Search for the cell housing the specified text and yield its [X, Y] center coordinate. 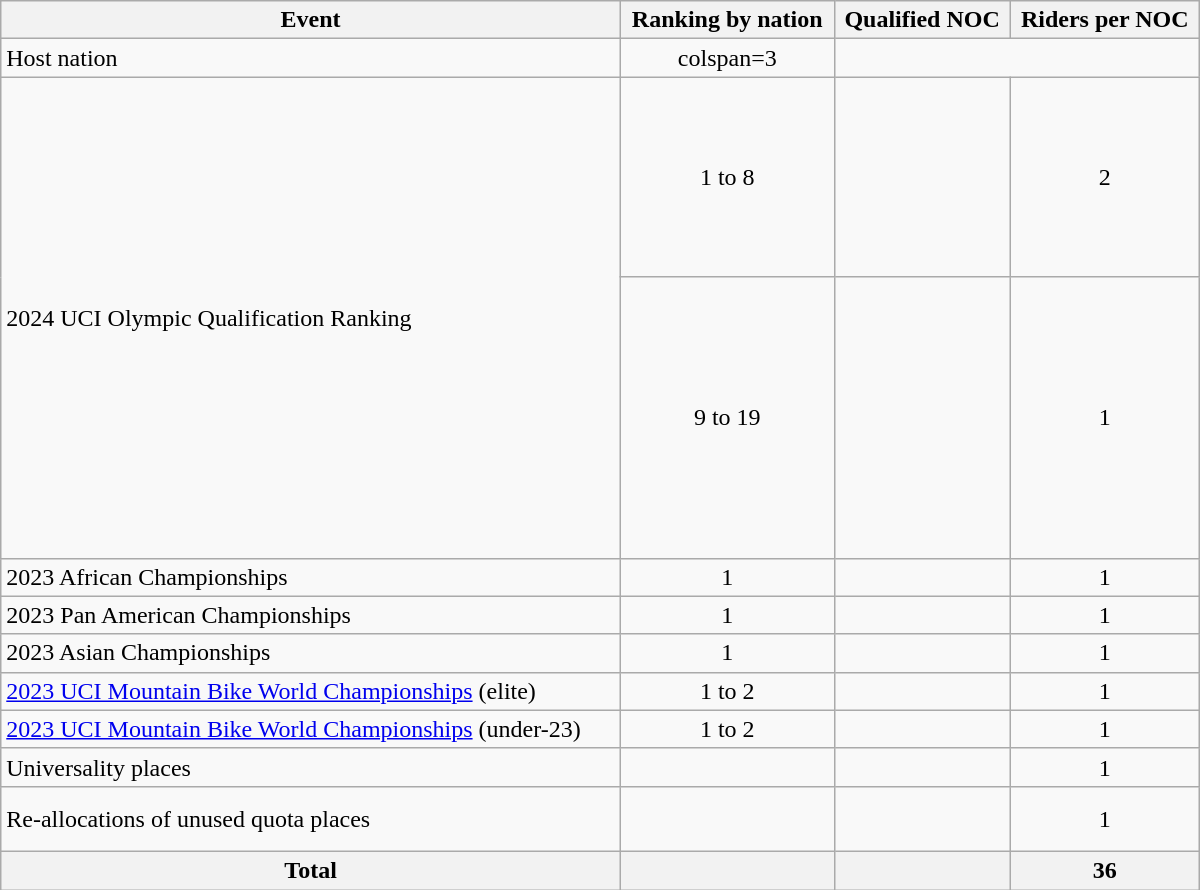
2023 Pan American Championships [311, 615]
Host nation [311, 58]
colspan=3 [727, 58]
9 to 19 [727, 418]
1 to 8 [727, 177]
Total [311, 870]
2023 UCI Mountain Bike World Championships (elite) [311, 691]
2 [1104, 177]
Event [311, 20]
2023 African Championships [311, 577]
2023 UCI Mountain Bike World Championships (under-23) [311, 729]
Qualified NOC [922, 20]
Universality places [311, 767]
2023 Asian Championships [311, 653]
Re-allocations of unused quota places [311, 818]
2024 UCI Olympic Qualification Ranking [311, 318]
36 [1104, 870]
Riders per NOC [1104, 20]
Ranking by nation [727, 20]
